Return (X, Y) of the center of cell containing provided text 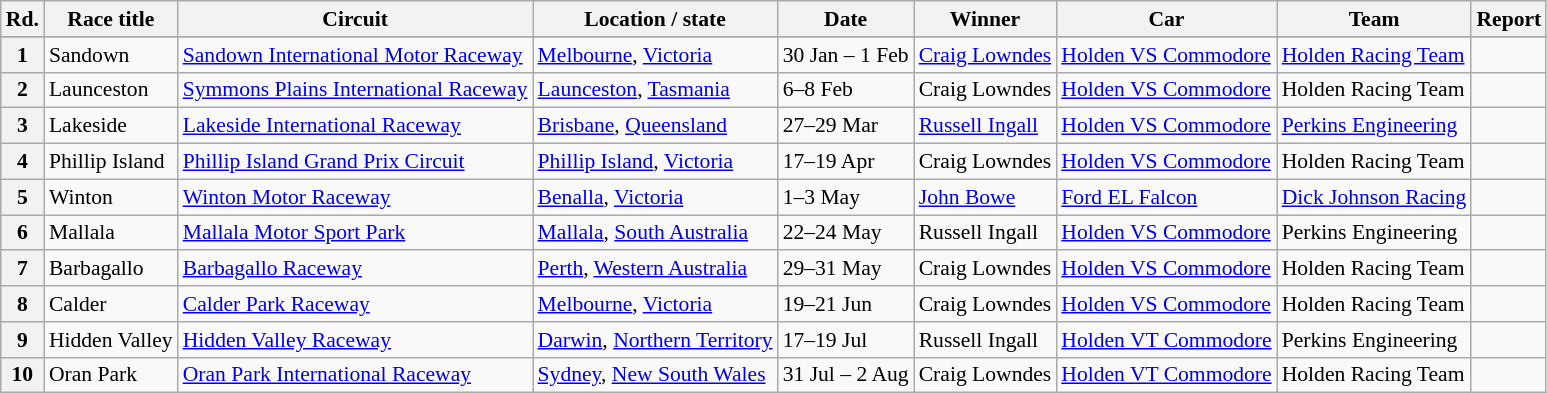
Sydney, New South Wales (656, 375)
3 (22, 126)
Hidden Valley Raceway (356, 340)
Sandown (111, 55)
31 Jul – 2 Aug (846, 375)
10 (22, 375)
4 (22, 162)
Benalla, Victoria (656, 197)
Brisbane, Queensland (656, 126)
John Bowe (986, 197)
Phillip Island Grand Prix Circuit (356, 162)
Mallala, South Australia (656, 233)
Launceston (111, 90)
Winner (986, 19)
Mallala (111, 233)
Car (1166, 19)
Hidden Valley (111, 340)
Report (1508, 19)
Oran Park International Raceway (356, 375)
Dick Johnson Racing (1374, 197)
Date (846, 19)
2 (22, 90)
17–19 Jul (846, 340)
30 Jan – 1 Feb (846, 55)
Phillip Island (111, 162)
7 (22, 269)
Lakeside International Raceway (356, 126)
Symmons Plains International Raceway (356, 90)
Rd. (22, 19)
Launceston, Tasmania (656, 90)
Circuit (356, 19)
Perth, Western Australia (656, 269)
Ford EL Falcon (1166, 197)
17–19 Apr (846, 162)
6 (22, 233)
29–31 May (846, 269)
8 (22, 304)
Mallala Motor Sport Park (356, 233)
Barbagallo (111, 269)
27–29 Mar (846, 126)
Phillip Island, Victoria (656, 162)
1–3 May (846, 197)
Calder Park Raceway (356, 304)
5 (22, 197)
1 (22, 55)
Lakeside (111, 126)
Calder (111, 304)
Winton Motor Raceway (356, 197)
Darwin, Northern Territory (656, 340)
Team (1374, 19)
Location / state (656, 19)
19–21 Jun (846, 304)
Race title (111, 19)
Sandown International Motor Raceway (356, 55)
6–8 Feb (846, 90)
Winton (111, 197)
Barbagallo Raceway (356, 269)
Oran Park (111, 375)
22–24 May (846, 233)
9 (22, 340)
